Provide the (X, Y) coordinate of the cell's center where the given text is located.  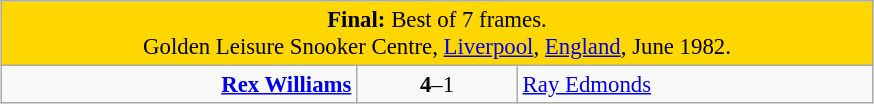
Rex Williams (179, 85)
Final: Best of 7 frames.Golden Leisure Snooker Centre, Liverpool, England, June 1982. (437, 34)
4–1 (438, 85)
Ray Edmonds (695, 85)
